Scan for the cell matching the given text and deliver its (x, y) coordinate at center. 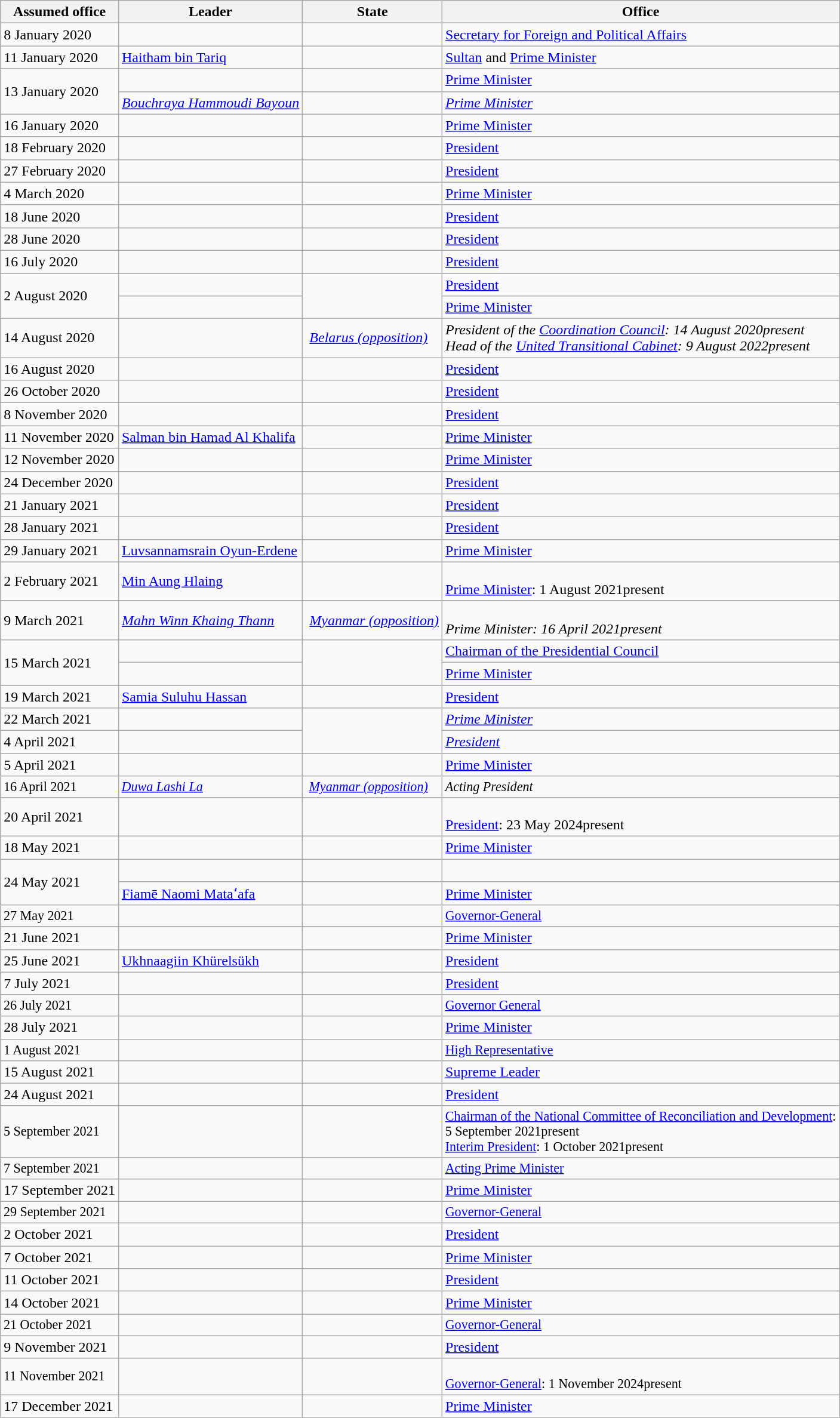
21 January 2021 (60, 505)
Bouchraya Hammoudi Bayoun (210, 103)
Haitham bin Tariq (210, 57)
State (373, 12)
26 October 2020 (60, 392)
20 April 2021 (60, 817)
Fiamē Naomi Mataʻafa (210, 894)
17 September 2021 (60, 1191)
1 August 2021 (60, 1050)
Min Aung Hlaing (210, 582)
13 January 2020 (60, 91)
Supreme Leader (641, 1072)
27 May 2021 (60, 916)
4 March 2020 (60, 193)
Chairman of the National Committee of Reconciliation and Development:5 September 2021presentInterim President: 1 October 2021present (641, 1132)
14 August 2020 (60, 338)
5 September 2021 (60, 1132)
4 April 2021 (60, 742)
11 November 2021 (60, 1377)
29 September 2021 (60, 1213)
15 August 2021 (60, 1072)
High Representative (641, 1050)
Prime Minister: 1 August 2021present (641, 582)
Assumed office (60, 12)
24 August 2021 (60, 1094)
7 September 2021 (60, 1168)
16 January 2020 (60, 125)
Prime Minister: 16 April 2021present (641, 620)
19 March 2021 (60, 697)
16 July 2020 (60, 262)
Duwa Lashi La (210, 787)
18 June 2020 (60, 216)
Governor General (641, 1005)
18 February 2020 (60, 148)
29 January 2021 (60, 550)
Leader (210, 12)
21 June 2021 (60, 938)
24 December 2020 (60, 482)
21 October 2021 (60, 1325)
7 July 2021 (60, 983)
Samia Suluhu Hassan (210, 697)
7 October 2021 (60, 1257)
Acting Prime Minister (641, 1168)
Acting President (641, 787)
28 June 2020 (60, 239)
Salman bin Hamad Al Khalifa (210, 437)
Luvsannamsrain Oyun-Erdene (210, 550)
26 July 2021 (60, 1005)
28 July 2021 (60, 1028)
11 January 2020 (60, 57)
22 March 2021 (60, 719)
Ukhnaagiin Khürelsükh (210, 961)
President: 23 May 2024present (641, 817)
8 November 2020 (60, 414)
25 June 2021 (60, 961)
2 February 2021 (60, 582)
9 November 2021 (60, 1347)
16 April 2021 (60, 787)
Chairman of the Presidential Council (641, 651)
Mahn Winn Khaing Thann (210, 620)
Secretary for Foreign and Political Affairs (641, 35)
11 November 2020 (60, 437)
5 April 2021 (60, 765)
28 January 2021 (60, 528)
Belarus (opposition) (373, 338)
14 October 2021 (60, 1303)
2 October 2021 (60, 1235)
24 May 2021 (60, 882)
9 March 2021 (60, 620)
12 November 2020 (60, 460)
Office (641, 12)
18 May 2021 (60, 848)
27 February 2020 (60, 171)
Sultan and Prime Minister (641, 57)
2 August 2020 (60, 296)
Governor-General: 1 November 2024present (641, 1377)
17 December 2021 (60, 1406)
8 January 2020 (60, 35)
President of the Coordination Council: 14 August 2020presentHead of the United Transitional Cabinet: 9 August 2022present (641, 338)
11 October 2021 (60, 1280)
16 August 2020 (60, 369)
15 March 2021 (60, 662)
